Return [x, y] of the center of cell containing provided text 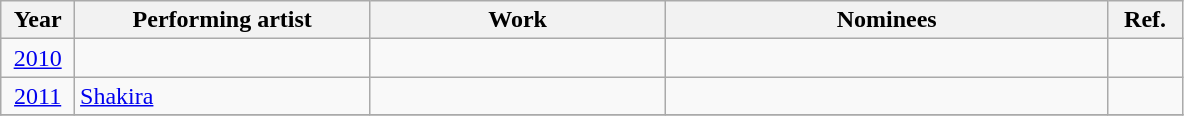
Nominees [886, 20]
2010 [38, 58]
Ref. [1145, 20]
2011 [38, 96]
Performing artist [222, 20]
Shakira [222, 96]
Year [38, 20]
Work [518, 20]
